Provide the (X, Y) coordinate of the cell's center where the given text is located.  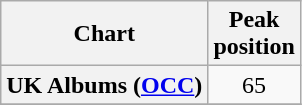
Peakposition (254, 34)
UK Albums (OCC) (104, 85)
Chart (104, 34)
65 (254, 85)
